Provide the (X, Y) coordinate of the cell's center where the given text is located.  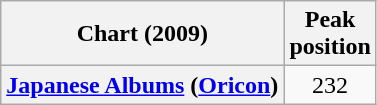
232 (330, 85)
Peakposition (330, 34)
Chart (2009) (142, 34)
Japanese Albums (Oricon) (142, 85)
